Search for the cell housing the specified text and yield its [x, y] center coordinate. 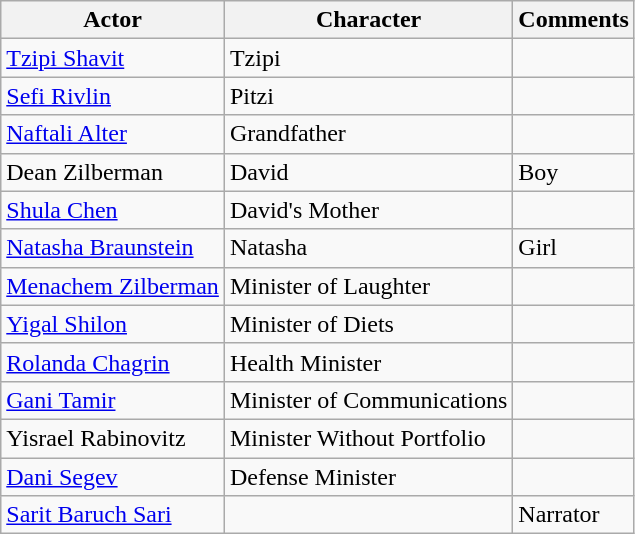
Tzipi [368, 58]
Tzipi Shavit [113, 58]
Naftali Alter [113, 134]
Rolanda Chagrin [113, 362]
Comments [574, 20]
Gani Tamir [113, 400]
Menachem Zilberman [113, 286]
Natasha [368, 248]
David's Mother [368, 210]
Actor [113, 20]
Natasha Braunstein [113, 248]
Boy [574, 172]
Minister Without Portfolio [368, 438]
Dani Segev [113, 477]
Sarit Baruch Sari [113, 515]
Narrator [574, 515]
Yisrael Rabinovitz [113, 438]
Girl [574, 248]
Pitzi [368, 96]
Minister of Diets [368, 324]
Minister of Laughter [368, 286]
Health Minister [368, 362]
Grandfather [368, 134]
David [368, 172]
Sefi Rivlin [113, 96]
Dean Zilberman [113, 172]
Yigal Shilon [113, 324]
Character [368, 20]
Minister of Communications [368, 400]
Defense Minister [368, 477]
Shula Chen [113, 210]
